Detect which cell encompasses the target text, then output its [X, Y] center coordinate. 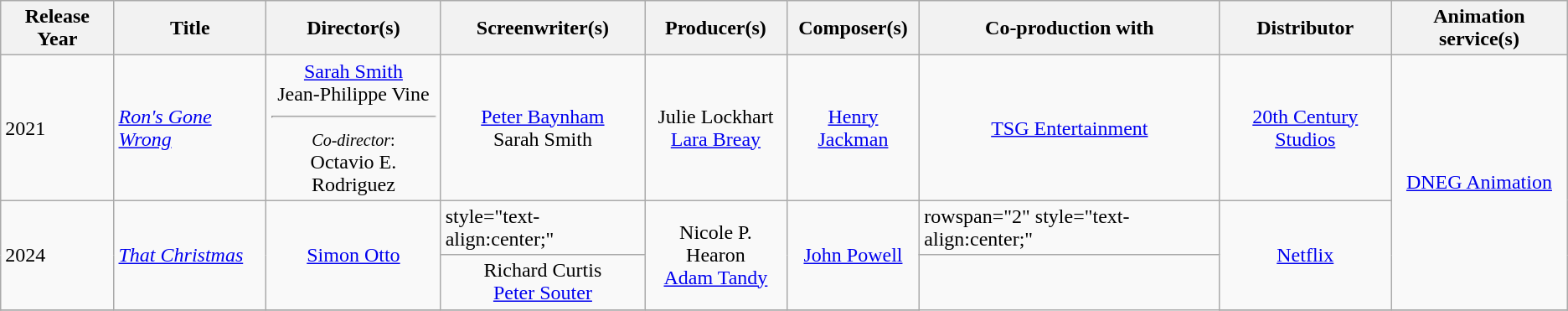
Ron's Gone Wrong [190, 127]
Producer(s) [715, 29]
Henry Jackman [853, 127]
2024 [57, 255]
John Powell [853, 255]
That Christmas [190, 255]
Richard CurtisPeter Souter [543, 282]
Netflix [1305, 255]
Co-production with [1070, 29]
Director(s) [353, 29]
Screenwriter(s) [543, 29]
Sarah SmithJean-Philippe VineCo-director: Octavio E. Rodriguez [353, 127]
Peter BaynhamSarah Smith [543, 127]
Composer(s) [853, 29]
DNEG Animation [1479, 183]
Distributor [1305, 29]
2021 [57, 127]
Julie LockhartLara Breay [715, 127]
Title [190, 29]
Nicole P. HearonAdam Tandy [715, 255]
TSG Entertainment [1070, 127]
Animation service(s) [1479, 29]
rowspan="2" style="text-align:center;" [1070, 228]
Release Year [57, 29]
Simon Otto [353, 255]
20th Century Studios [1305, 127]
style="text-align:center;" [543, 228]
